Return the (X, Y) coordinate for the center point of the cell that contains the specified text.  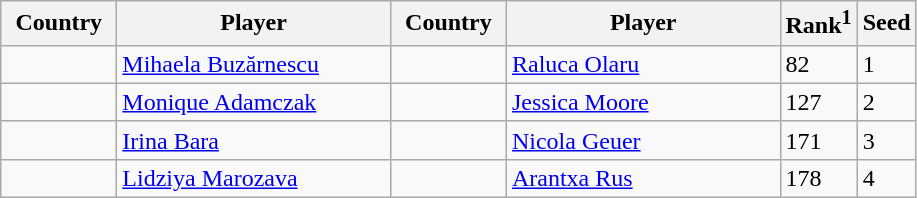
2 (886, 102)
Rank1 (818, 24)
3 (886, 140)
178 (818, 178)
Arantxa Rus (643, 178)
82 (818, 64)
1 (886, 64)
Seed (886, 24)
171 (818, 140)
Mihaela Buzărnescu (254, 64)
Raluca Olaru (643, 64)
4 (886, 178)
127 (818, 102)
Monique Adamczak (254, 102)
Lidziya Marozava (254, 178)
Nicola Geuer (643, 140)
Irina Bara (254, 140)
Jessica Moore (643, 102)
